Capture the cell that displays the provided text and extract its (x, y) central coordinate. 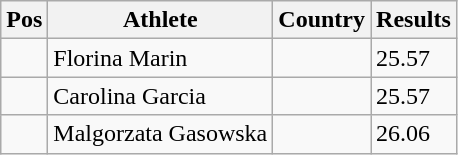
Country (322, 20)
Athlete (160, 20)
Malgorzata Gasowska (160, 134)
26.06 (414, 134)
Florina Marin (160, 58)
Carolina Garcia (160, 96)
Results (414, 20)
Pos (24, 20)
